Return the [X, Y] coordinate for the center point of the cell that contains the specified text.  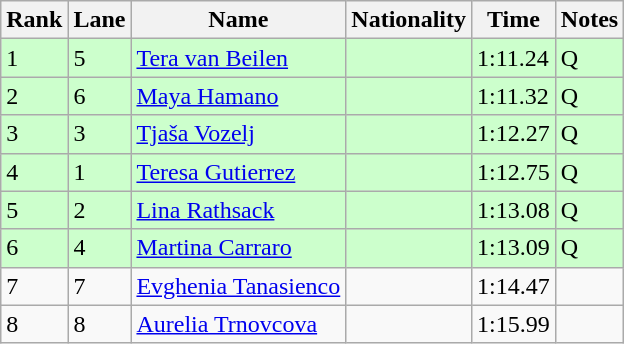
1:13.09 [514, 248]
1:15.99 [514, 324]
Evghenia Tanasienco [238, 286]
1:13.08 [514, 210]
Tera van Beilen [238, 58]
Martina Carraro [238, 248]
Rank [34, 20]
Aurelia Trnovcova [238, 324]
1:11.32 [514, 96]
Teresa Gutierrez [238, 172]
1:11.24 [514, 58]
Tjaša Vozelj [238, 134]
Lane [100, 20]
Maya Hamano [238, 96]
Name [238, 20]
1:14.47 [514, 286]
1:12.75 [514, 172]
Lina Rathsack [238, 210]
Notes [589, 20]
1:12.27 [514, 134]
Nationality [409, 20]
Time [514, 20]
